Extract the (X, Y) coordinate from the center of the cell holding the provided text.  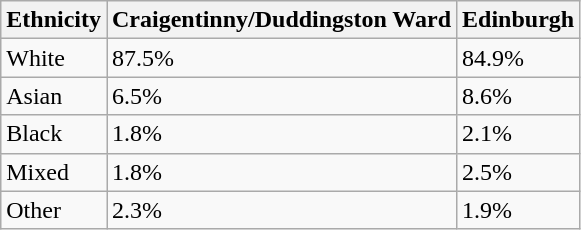
Ethnicity (54, 20)
6.5% (281, 96)
8.6% (518, 96)
87.5% (281, 58)
White (54, 58)
1.9% (518, 210)
Edinburgh (518, 20)
Black (54, 134)
2.3% (281, 210)
Craigentinny/Duddingston Ward (281, 20)
Other (54, 210)
2.5% (518, 172)
84.9% (518, 58)
Mixed (54, 172)
Asian (54, 96)
2.1% (518, 134)
